Pinpoint the cell where the given text exists, returning its (X, Y) midpoint coordinate. 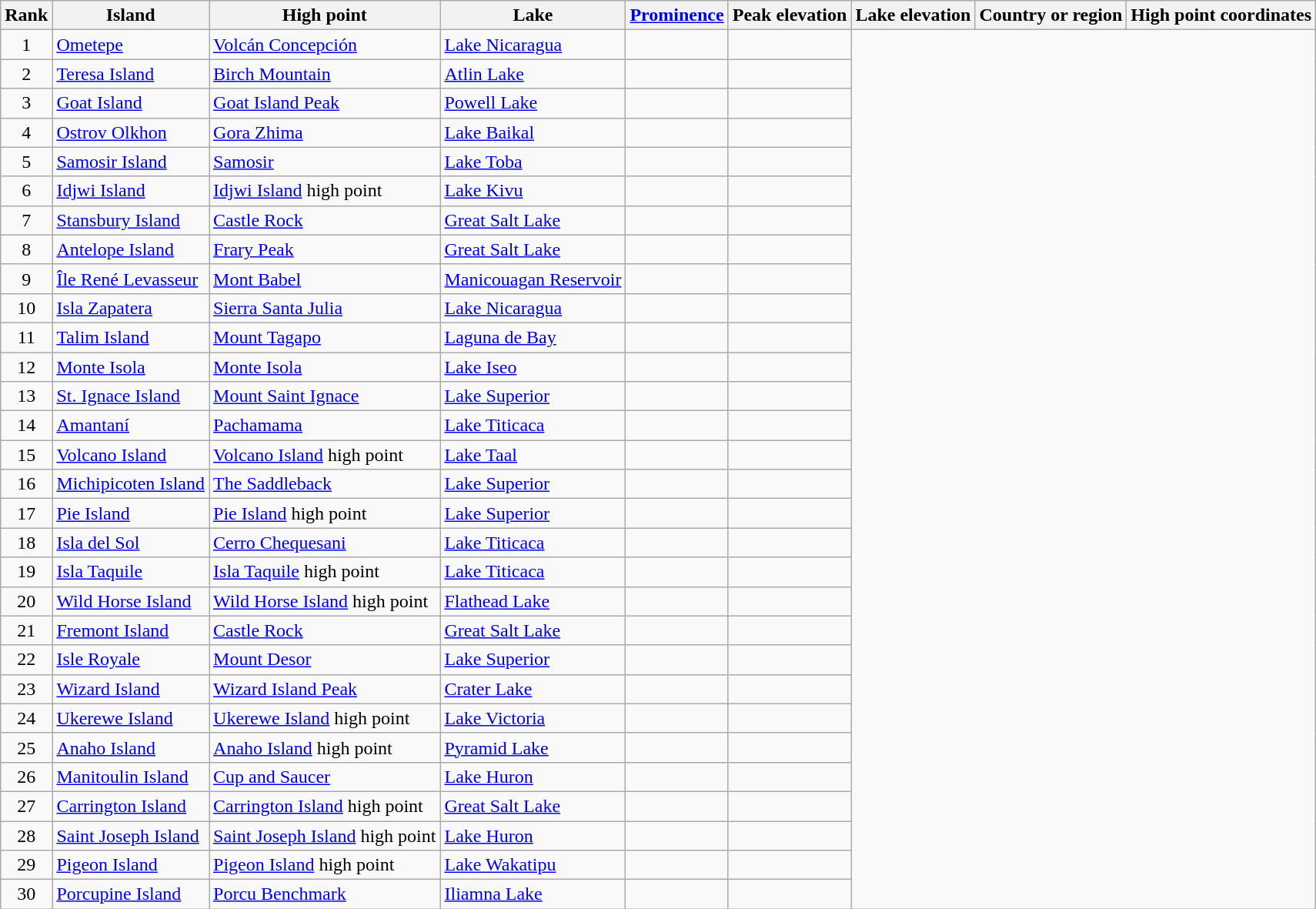
7 (26, 220)
The Saddleback (325, 484)
10 (26, 308)
25 (26, 747)
Peak elevation (790, 15)
14 (26, 426)
Wild Horse Island (131, 601)
27 (26, 806)
Stansbury Island (131, 220)
2 (26, 74)
28 (26, 835)
Lake Kivu (533, 191)
Lake Baikal (533, 132)
Pie Island (131, 513)
Michipicoten Island (131, 484)
Ostrov Olkhon (131, 132)
Lake Wakatipu (533, 865)
8 (26, 249)
Porcupine Island (131, 894)
Amantaní (131, 426)
Samosir Island (131, 162)
12 (26, 367)
6 (26, 191)
Anaho Island high point (325, 747)
30 (26, 894)
Idjwi Island high point (325, 191)
Volcano Island (131, 455)
19 (26, 572)
Volcán Concepción (325, 45)
Carrington Island (131, 806)
Iliamna Lake (533, 894)
Crater Lake (533, 689)
24 (26, 718)
Antelope Island (131, 249)
Mont Babel (325, 279)
17 (26, 513)
Goat Island (131, 103)
1 (26, 45)
Goat Island Peak (325, 103)
9 (26, 279)
Manitoulin Island (131, 777)
Wild Horse Island high point (325, 601)
Lake (533, 15)
4 (26, 132)
Island (131, 15)
Country or region (1051, 15)
Pie Island high point (325, 513)
Isla Zapatera (131, 308)
Pigeon Island high point (325, 865)
Carrington Island high point (325, 806)
Rank (26, 15)
Cerro Chequesani (325, 543)
Mount Tagapo (325, 337)
3 (26, 103)
Porcu Benchmark (325, 894)
20 (26, 601)
Lake elevation (913, 15)
13 (26, 396)
Talim Island (131, 337)
Samosir (325, 162)
Isla Taquile (131, 572)
Pigeon Island (131, 865)
Wizard Island (131, 689)
Mount Desor (325, 660)
5 (26, 162)
Laguna de Bay (533, 337)
Mount Saint Ignace (325, 396)
Lake Toba (533, 162)
Idjwi Island (131, 191)
Gora Zhima (325, 132)
Île René Levasseur (131, 279)
26 (26, 777)
Anaho Island (131, 747)
Saint Joseph Island (131, 835)
23 (26, 689)
15 (26, 455)
Isle Royale (131, 660)
Isla del Sol (131, 543)
Pachamama (325, 426)
22 (26, 660)
18 (26, 543)
Teresa Island (131, 74)
Lake Iseo (533, 367)
Ometepe (131, 45)
Sierra Santa Julia (325, 308)
Isla Taquile high point (325, 572)
Powell Lake (533, 103)
Pyramid Lake (533, 747)
Cup and Saucer (325, 777)
Manicouagan Reservoir (533, 279)
St. Ignace Island (131, 396)
Lake Taal (533, 455)
11 (26, 337)
21 (26, 630)
Ukerewe Island (131, 718)
Atlin Lake (533, 74)
Flathead Lake (533, 601)
High point (325, 15)
Lake Victoria (533, 718)
Wizard Island Peak (325, 689)
Birch Mountain (325, 74)
Ukerewe Island high point (325, 718)
29 (26, 865)
16 (26, 484)
Volcano Island high point (325, 455)
Saint Joseph Island high point (325, 835)
Fremont Island (131, 630)
Prominence (677, 15)
High point coordinates (1221, 15)
Frary Peak (325, 249)
